Search for the cell housing the specified text and yield its [X, Y] center coordinate. 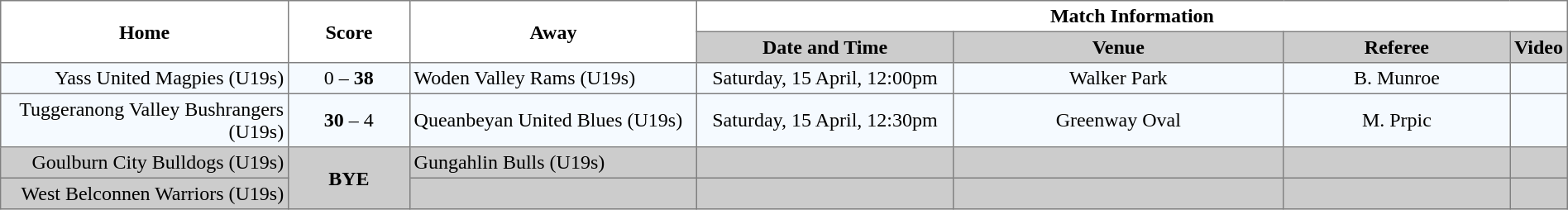
West Belconnen Warriors (U19s) [145, 193]
30 – 4 [349, 120]
0 – 38 [349, 79]
Yass United Magpies (U19s) [145, 79]
BYE [349, 179]
Date and Time [825, 47]
Venue [1118, 47]
Away [552, 31]
Queanbeyan United Blues (U19s) [552, 120]
Home [145, 31]
Greenway Oval [1118, 120]
Score [349, 31]
Referee [1396, 47]
Video [1539, 47]
Tuggeranong Valley Bushrangers (U19s) [145, 120]
Saturday, 15 April, 12:30pm [825, 120]
Woden Valley Rams (U19s) [552, 79]
B. Munroe [1396, 79]
Walker Park [1118, 79]
M. Prpic [1396, 120]
Saturday, 15 April, 12:00pm [825, 79]
Goulburn City Bulldogs (U19s) [145, 163]
Gungahlin Bulls (U19s) [552, 163]
Match Information [1133, 17]
